Scan for the cell matching the given text and deliver its [x, y] coordinate at center. 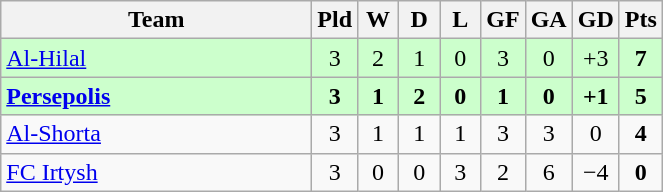
+3 [596, 58]
GF [503, 20]
7 [640, 58]
Pts [640, 20]
5 [640, 96]
D [420, 20]
Al-Hilal [156, 58]
Al-Shorta [156, 134]
Team [156, 20]
W [378, 20]
Persepolis [156, 96]
GA [548, 20]
FC Irtysh [156, 172]
6 [548, 172]
+1 [596, 96]
Pld [335, 20]
−4 [596, 172]
L [460, 20]
GD [596, 20]
4 [640, 134]
